For the text-containing cell, return its midpoint in [X, Y] coordinate format. 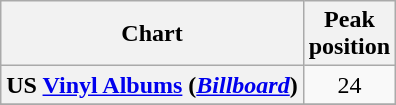
Chart [152, 34]
US Vinyl Albums (Billboard) [152, 85]
Peakposition [349, 34]
24 [349, 85]
